Find where the given text appears and provide that cell's center as (X, Y) coordinate. 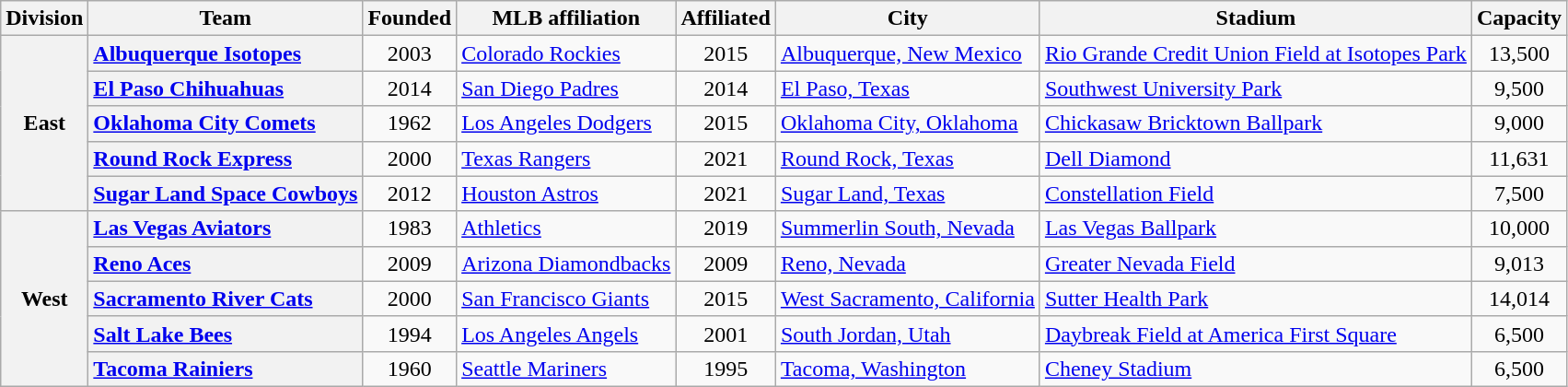
1983 (410, 229)
1960 (410, 369)
14,014 (1519, 299)
2001 (726, 334)
Rio Grande Credit Union Field at Isotopes Park (1256, 53)
Los Angeles Angels (566, 334)
Stadium (1256, 18)
San Diego Padres (566, 88)
Sugar Land, Texas (908, 193)
9,000 (1519, 123)
Founded (410, 18)
13,500 (1519, 53)
West Sacramento, California (908, 299)
Albuquerque Isotopes (226, 53)
East (44, 123)
1995 (726, 369)
2012 (410, 193)
Daybreak Field at America First Square (1256, 334)
9,500 (1519, 88)
Constellation Field (1256, 193)
Tacoma Rainiers (226, 369)
Chickasaw Bricktown Ballpark (1256, 123)
Arizona Diamondbacks (566, 264)
Reno Aces (226, 264)
Albuquerque, New Mexico (908, 53)
South Jordan, Utah (908, 334)
Texas Rangers (566, 158)
Division (44, 18)
Greater Nevada Field (1256, 264)
10,000 (1519, 229)
Summerlin South, Nevada (908, 229)
Reno, Nevada (908, 264)
Oklahoma City Comets (226, 123)
9,013 (1519, 264)
City (908, 18)
Dell Diamond (1256, 158)
7,500 (1519, 193)
1962 (410, 123)
Cheney Stadium (1256, 369)
2003 (410, 53)
West (44, 299)
Sugar Land Space Cowboys (226, 193)
Oklahoma City, Oklahoma (908, 123)
Salt Lake Bees (226, 334)
MLB affiliation (566, 18)
11,631 (1519, 158)
Athletics (566, 229)
El Paso Chihuahuas (226, 88)
San Francisco Giants (566, 299)
Team (226, 18)
Seattle Mariners (566, 369)
Los Angeles Dodgers (566, 123)
El Paso, Texas (908, 88)
2019 (726, 229)
Tacoma, Washington (908, 369)
Las Vegas Aviators (226, 229)
Sacramento River Cats (226, 299)
Sutter Health Park (1256, 299)
Capacity (1519, 18)
Las Vegas Ballpark (1256, 229)
Round Rock Express (226, 158)
Affiliated (726, 18)
Colorado Rockies (566, 53)
Round Rock, Texas (908, 158)
1994 (410, 334)
Southwest University Park (1256, 88)
Houston Astros (566, 193)
